Extract the (X, Y) coordinate from the center of the cell holding the provided text.  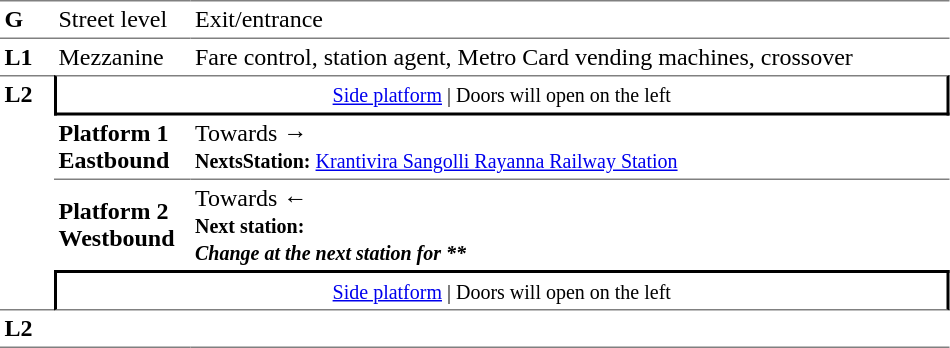
Mezzanine (122, 57)
Towards ← Next station: Change at the next station for ** (570, 225)
Platform 2Westbound (122, 225)
Fare control, station agent, Metro Card vending machines, crossover (570, 57)
Street level (122, 20)
L1 (27, 57)
G (27, 20)
Exit/entrance (570, 20)
Platform 1Eastbound (122, 148)
Towards → NextsStation: Krantivira Sangolli Rayanna Railway Station (570, 148)
